Pinpoint the cell where the given text exists, returning its [x, y] midpoint coordinate. 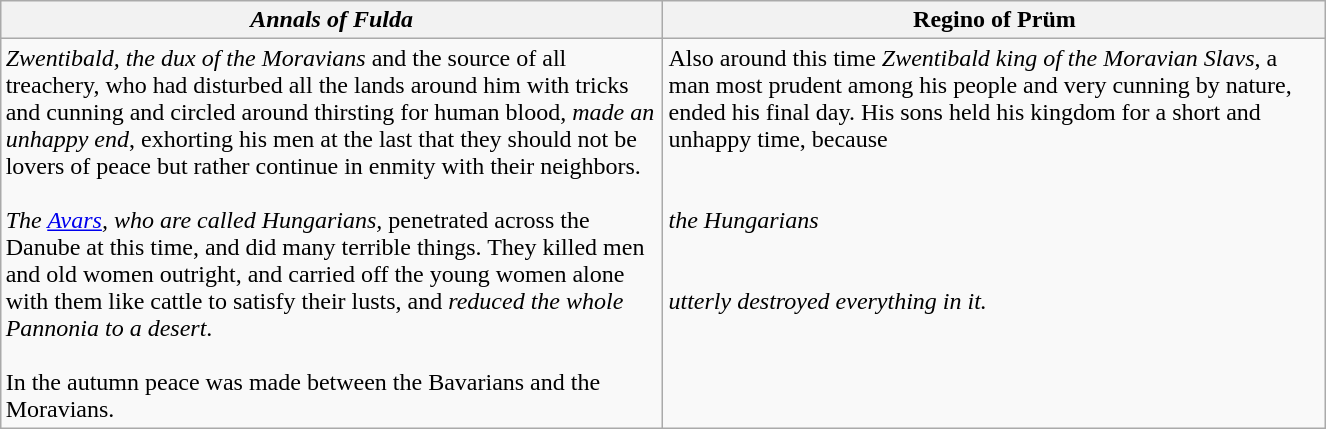
Annals of Fulda [332, 20]
Regino of Prüm [994, 20]
